Output the [x, y] coordinate of the center of the cell containing the given text.  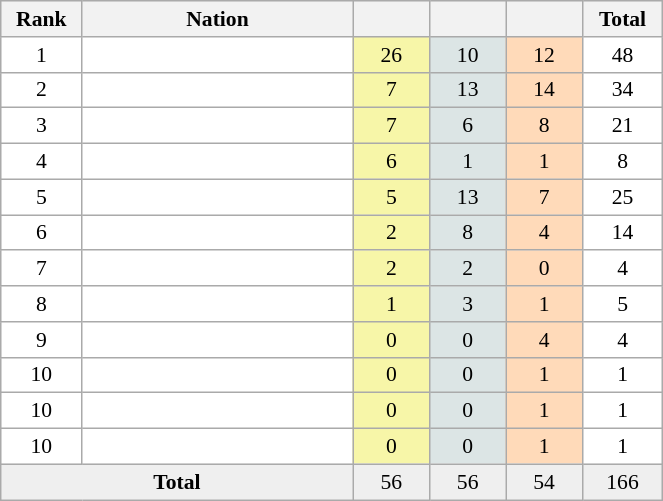
12 [544, 55]
166 [622, 482]
48 [622, 55]
26 [391, 55]
21 [622, 126]
Rank [42, 19]
34 [622, 90]
Nation [218, 19]
9 [42, 340]
25 [622, 197]
54 [544, 482]
